Pinpoint the cell where the given text exists, returning its [x, y] midpoint coordinate. 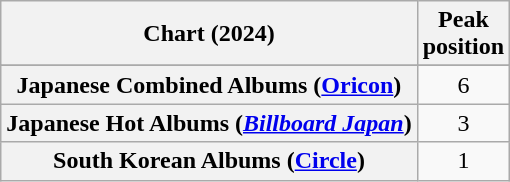
Chart (2024) [209, 34]
Peakposition [463, 34]
1 [463, 161]
Japanese Combined Albums (Oricon) [209, 85]
6 [463, 85]
South Korean Albums (Circle) [209, 161]
3 [463, 123]
Japanese Hot Albums (Billboard Japan) [209, 123]
